Find where the given text appears and provide that cell's center as (x, y) coordinate. 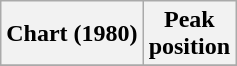
Peakposition (189, 34)
Chart (1980) (72, 34)
